Identify which cell holds the provided text, then report its [x, y] central coordinate. 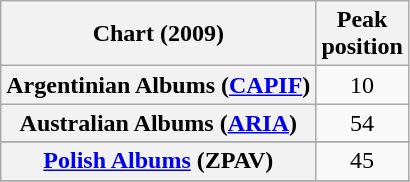
54 [362, 123]
Australian Albums (ARIA) [158, 123]
Argentinian Albums (CAPIF) [158, 85]
Chart (2009) [158, 34]
Polish Albums (ZPAV) [158, 161]
10 [362, 85]
Peak position [362, 34]
45 [362, 161]
